Determine the (X, Y) coordinate at the center of the cell enclosing the given text.  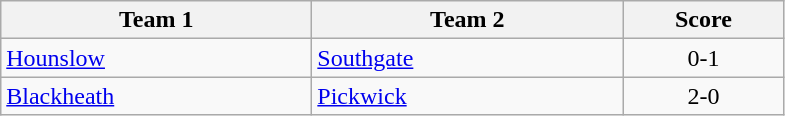
2-0 (704, 96)
Team 1 (156, 20)
Pickwick (468, 96)
Score (704, 20)
Blackheath (156, 96)
Southgate (468, 58)
0-1 (704, 58)
Team 2 (468, 20)
Hounslow (156, 58)
